Find where the given text appears and provide that cell's center as [X, Y] coordinate. 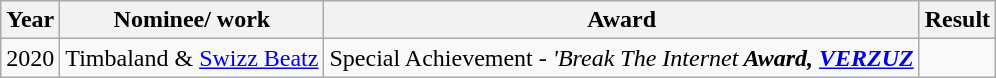
Year [30, 20]
Nominee/ work [192, 20]
Special Achievement - 'Break The Internet Award, VERZUZ [622, 58]
Timbaland & Swizz Beatz [192, 58]
Result [957, 20]
Award [622, 20]
2020 [30, 58]
